Scan for the cell matching the given text and deliver its [x, y] coordinate at center. 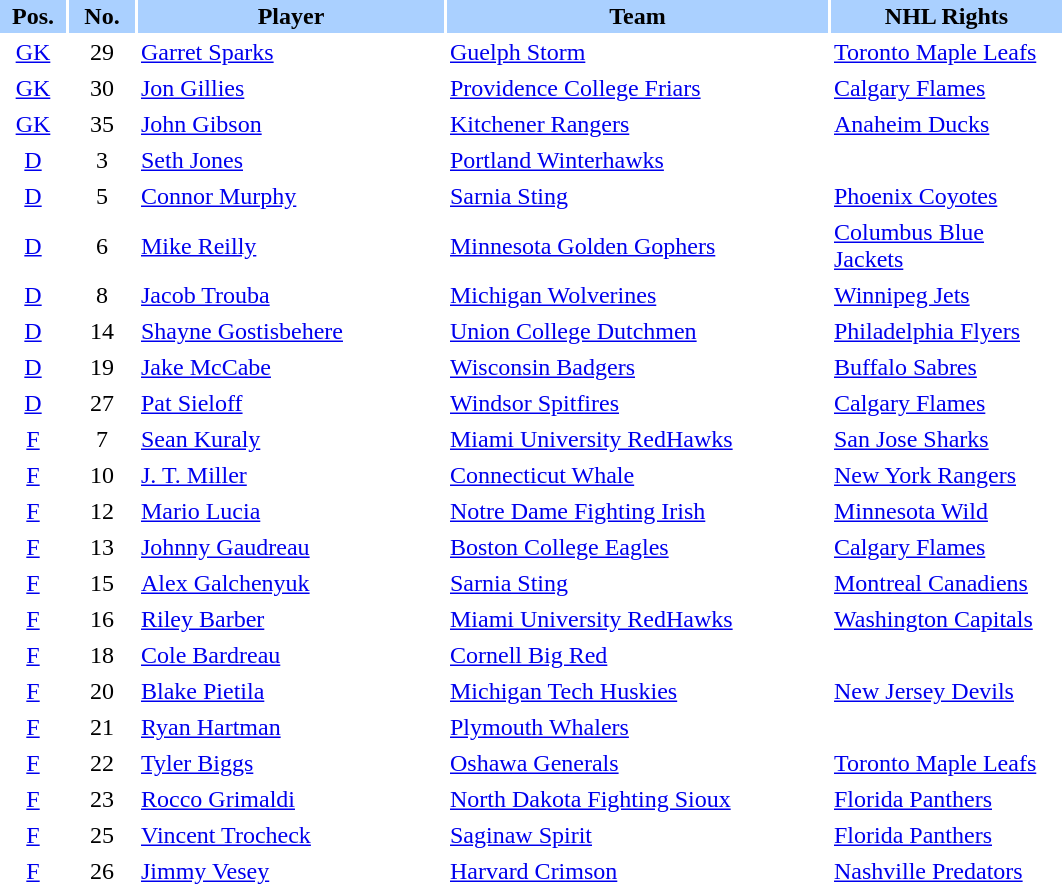
Connecticut Whale [638, 476]
Cornell Big Red [638, 656]
NHL Rights [946, 16]
27 [102, 404]
Pos. [33, 16]
Guelph Storm [638, 52]
Saginaw Spirit [638, 836]
25 [102, 836]
Phoenix Coyotes [946, 196]
5 [102, 196]
Vincent Trocheck [291, 836]
J. T. Miller [291, 476]
Montreal Canadiens [946, 584]
No. [102, 16]
Sean Kuraly [291, 440]
6 [102, 246]
Jacob Trouba [291, 296]
Pat Sieloff [291, 404]
Alex Galchenyuk [291, 584]
Notre Dame Fighting Irish [638, 512]
Wisconsin Badgers [638, 368]
Winnipeg Jets [946, 296]
Ryan Hartman [291, 728]
Riley Barber [291, 620]
Shayne Gostisbehere [291, 332]
19 [102, 368]
21 [102, 728]
Johnny Gaudreau [291, 548]
16 [102, 620]
22 [102, 764]
Anaheim Ducks [946, 124]
Tyler Biggs [291, 764]
Jake McCabe [291, 368]
23 [102, 800]
Player [291, 16]
Columbus Blue Jackets [946, 246]
Mike Reilly [291, 246]
Blake Pietila [291, 692]
Michigan Wolverines [638, 296]
New Jersey Devils [946, 692]
North Dakota Fighting Sioux [638, 800]
Oshawa Generals [638, 764]
Portland Winterhawks [638, 160]
John Gibson [291, 124]
Windsor Spitfires [638, 404]
8 [102, 296]
Jon Gillies [291, 88]
Union College Dutchmen [638, 332]
Boston College Eagles [638, 548]
30 [102, 88]
Philadelphia Flyers [946, 332]
12 [102, 512]
Michigan Tech Huskies [638, 692]
10 [102, 476]
7 [102, 440]
3 [102, 160]
Plymouth Whalers [638, 728]
Washington Capitals [946, 620]
Buffalo Sabres [946, 368]
14 [102, 332]
13 [102, 548]
Kitchener Rangers [638, 124]
20 [102, 692]
Rocco Grimaldi [291, 800]
Cole Bardreau [291, 656]
Minnesota Golden Gophers [638, 246]
Seth Jones [291, 160]
15 [102, 584]
New York Rangers [946, 476]
Team [638, 16]
Connor Murphy [291, 196]
San Jose Sharks [946, 440]
29 [102, 52]
35 [102, 124]
Minnesota Wild [946, 512]
Mario Lucia [291, 512]
18 [102, 656]
Garret Sparks [291, 52]
Providence College Friars [638, 88]
